From the cell containing the given text, extract its center point as (x, y) coordinate. 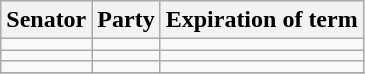
Senator (46, 20)
Expiration of term (262, 20)
Party (126, 20)
